Identify which cell holds the provided text, then report its (X, Y) central coordinate. 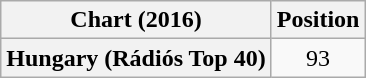
Chart (2016) (136, 20)
Hungary (Rádiós Top 40) (136, 58)
93 (318, 58)
Position (318, 20)
